Return the (X, Y) coordinate for the center point of the cell that contains the specified text.  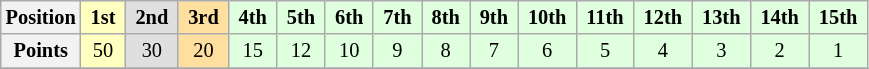
9 (397, 51)
1 (838, 51)
9th (494, 17)
15th (838, 17)
10 (349, 51)
7 (494, 51)
5 (604, 51)
14th (779, 17)
3 (721, 51)
1st (104, 17)
8 (446, 51)
12th (663, 17)
13th (721, 17)
4 (663, 51)
6 (547, 51)
10th (547, 17)
7th (397, 17)
20 (203, 51)
5th (301, 17)
30 (152, 51)
2nd (152, 17)
3rd (203, 17)
2 (779, 51)
15 (253, 51)
8th (446, 17)
12 (301, 51)
4th (253, 17)
Position (41, 17)
Points (41, 51)
11th (604, 17)
50 (104, 51)
6th (349, 17)
